Capture the cell that displays the provided text and extract its (x, y) central coordinate. 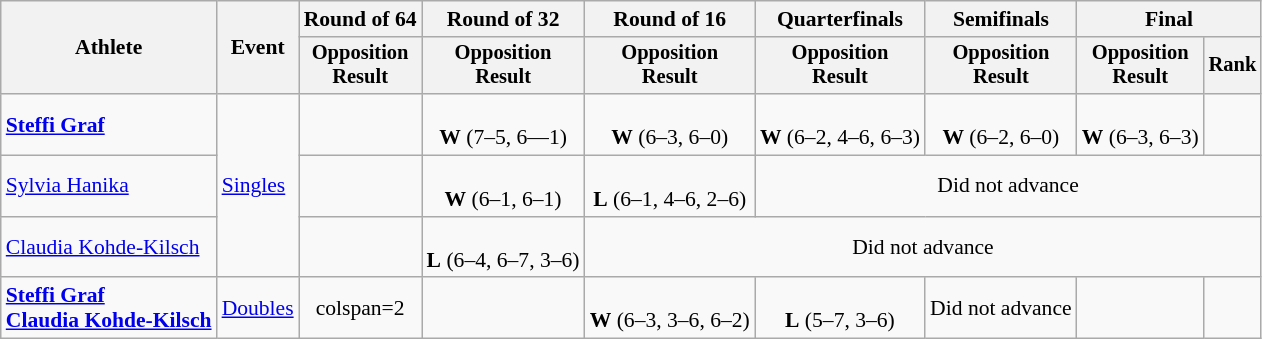
Semifinals (1001, 19)
Singles (258, 186)
W (6–2, 4–6, 6–3) (840, 124)
Quarterfinals (840, 19)
Rank (1233, 66)
Doubles (258, 308)
Round of 16 (670, 19)
W (6–3, 3–6, 6–2) (670, 308)
L (6–1, 4–6, 2–6) (670, 186)
Steffi Graf (109, 124)
Sylvia Hanika (109, 186)
Final (1170, 19)
W (6–3, 6–3) (1140, 124)
colspan=2 (360, 308)
L (5–7, 3–6) (840, 308)
W (6–2, 6–0) (1001, 124)
L (6–4, 6–7, 3–6) (504, 248)
Round of 64 (360, 19)
W (6–3, 6–0) (670, 124)
W (6–1, 6–1) (504, 186)
Athlete (109, 48)
W (7–5, 6—1) (504, 124)
Steffi GrafClaudia Kohde-Kilsch (109, 308)
Claudia Kohde-Kilsch (109, 248)
Event (258, 48)
Round of 32 (504, 19)
